For the text-containing cell, return its midpoint in (X, Y) coordinate format. 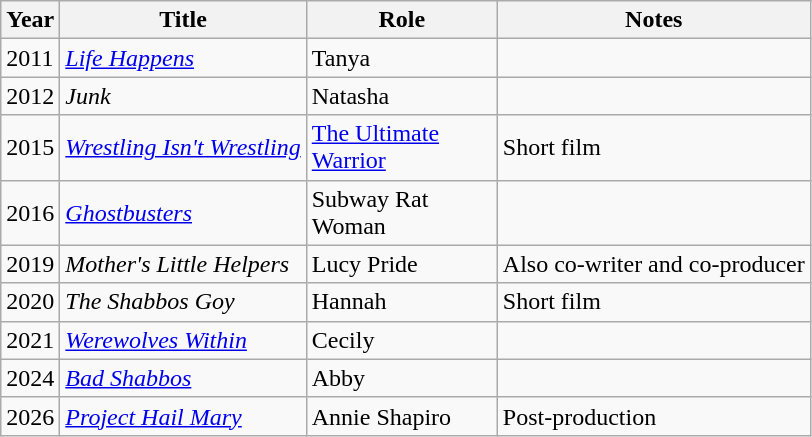
2024 (30, 378)
Ghostbusters (183, 212)
2021 (30, 340)
Post-production (654, 416)
The Ultimate Warrior (402, 148)
Hannah (402, 302)
2026 (30, 416)
Natasha (402, 96)
Abby (402, 378)
2015 (30, 148)
Annie Shapiro (402, 416)
Werewolves Within (183, 340)
Subway Rat Woman (402, 212)
2019 (30, 264)
Year (30, 20)
Cecily (402, 340)
2020 (30, 302)
Lucy Pride (402, 264)
Wrestling Isn't Wrestling (183, 148)
Junk (183, 96)
Title (183, 20)
2011 (30, 58)
The Shabbos Goy (183, 302)
Bad Shabbos (183, 378)
2016 (30, 212)
Also co-writer and co-producer (654, 264)
Tanya (402, 58)
Notes (654, 20)
Mother's Little Helpers (183, 264)
2012 (30, 96)
Life Happens (183, 58)
Project Hail Mary (183, 416)
Role (402, 20)
